For the text-containing cell, return its midpoint in [x, y] coordinate format. 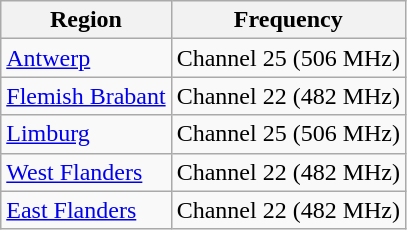
Frequency [288, 20]
Region [86, 20]
Flemish Brabant [86, 96]
East Flanders [86, 210]
West Flanders [86, 172]
Antwerp [86, 58]
Limburg [86, 134]
